For the text-containing cell, return its midpoint in (X, Y) coordinate format. 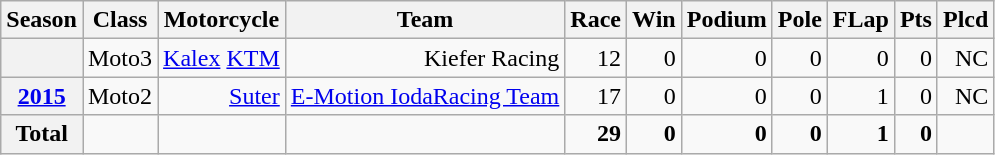
Suter (222, 96)
Team (425, 20)
Moto3 (120, 58)
Motorcycle (222, 20)
Kiefer Racing (425, 58)
FLap (860, 20)
Race (596, 20)
E-Motion IodaRacing Team (425, 96)
Class (120, 20)
Moto2 (120, 96)
Season (42, 20)
12 (596, 58)
2015 (42, 96)
Pole (800, 20)
Kalex KTM (222, 58)
29 (596, 134)
Win (654, 20)
17 (596, 96)
Total (42, 134)
Plcd (965, 20)
Pts (916, 20)
Podium (726, 20)
